Search for the cell housing the specified text and yield its [X, Y] center coordinate. 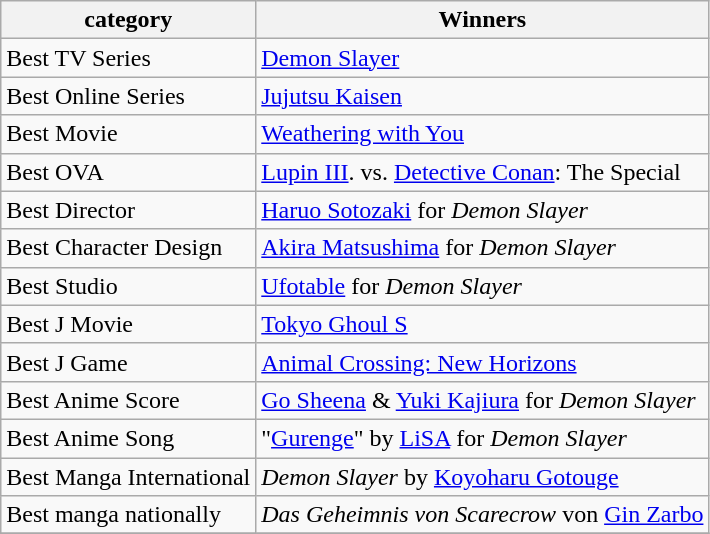
Best TV Series [128, 58]
Best Anime Song [128, 438]
Best OVA [128, 172]
Best J Movie [128, 324]
Akira Matsushima for Demon Slayer [482, 248]
Winners [482, 20]
Go Sheena & Yuki Kajiura for Demon Slayer [482, 400]
Best Anime Score [128, 400]
Best Director [128, 210]
Best Online Series [128, 96]
Best Studio [128, 286]
Ufotable for Demon Slayer [482, 286]
"Gurenge" by LiSA for Demon Slayer [482, 438]
category [128, 20]
Tokyo Ghoul S [482, 324]
Best J Game [128, 362]
Best Character Design [128, 248]
Best Movie [128, 134]
Demon Slayer [482, 58]
Haruo Sotozaki for Demon Slayer [482, 210]
Weathering with You [482, 134]
Animal Crossing: New Horizons [482, 362]
Best manga nationally [128, 515]
Lupin III. vs. Detective Conan: The Special [482, 172]
Das Geheimnis von Scarecrow von Gin Zarbo [482, 515]
Demon Slayer by Koyoharu Gotouge [482, 477]
Jujutsu Kaisen [482, 96]
Best Manga International [128, 477]
